Find where the given text appears and provide that cell's center as (X, Y) coordinate. 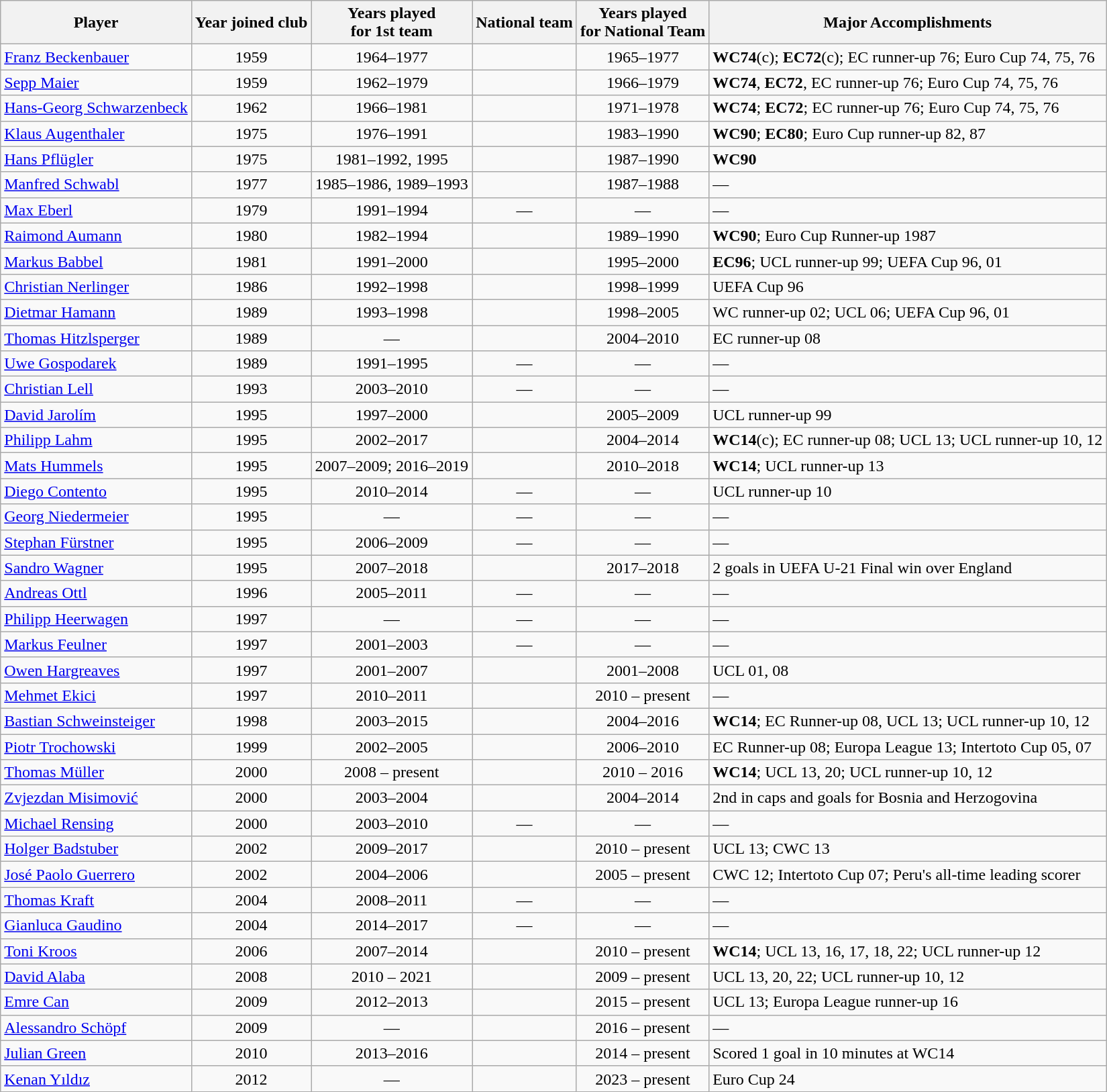
2013–2016 (392, 1053)
Diego Contento (97, 491)
1993–1998 (392, 312)
UCL 01, 08 (908, 670)
Mehmet Ekici (97, 695)
Klaus Augenthaler (97, 134)
Gianluca Gaudino (97, 926)
Owen Hargreaves (97, 670)
1962 (251, 108)
WC14; EC Runner-up 08, UCL 13; UCL runner-up 10, 12 (908, 721)
1992–1998 (392, 287)
Franz Beckenbauer (97, 57)
WC90; Euro Cup Runner-up 1987 (908, 236)
2009–2017 (392, 849)
UCL 13; Europa League runner-up 16 (908, 1002)
2006 (251, 951)
Hans Pflügler (97, 159)
2023 – present (643, 1079)
Markus Babbel (97, 261)
Alessandro Schöpf (97, 1028)
1971–1978 (643, 108)
1996 (251, 593)
2001–2007 (392, 670)
2010–2011 (392, 695)
Christian Lell (97, 389)
2008 (251, 977)
2010 (251, 1053)
Euro Cup 24 (908, 1079)
2010 – 2016 (643, 773)
UCL runner-up 10 (908, 491)
David Alaba (97, 977)
WC runner-up 02; UCL 06; UEFA Cup 96, 01 (908, 312)
1987–1988 (643, 185)
UEFA Cup 96 (908, 287)
WC14(c); EC runner-up 08; UCL 13; UCL runner-up 10, 12 (908, 440)
1998–1999 (643, 287)
2007–2014 (392, 951)
Uwe Gospodarek (97, 364)
EC Runner-up 08; Europa League 13; Intertoto Cup 05, 07 (908, 747)
2006–2009 (392, 542)
UCL runner-up 99 (908, 415)
José Paolo Guerrero (97, 875)
Stephan Fürstner (97, 542)
WC14; UCL 13, 20; UCL runner-up 10, 12 (908, 773)
Mats Hummels (97, 466)
2nd in caps and goals for Bosnia and Herzogovina (908, 798)
Dietmar Hamann (97, 312)
Years playedfor 1st team (392, 23)
1986 (251, 287)
1981 (251, 261)
2005–2011 (392, 593)
WC74(c); EC72(c); EC runner-up 76; Euro Cup 74, 75, 76 (908, 57)
2009 – present (643, 977)
1989–1990 (643, 236)
Thomas Müller (97, 773)
1977 (251, 185)
Player (97, 23)
Andreas Ottl (97, 593)
Emre Can (97, 1002)
WC90 (908, 159)
1966–1981 (392, 108)
CWC 12; Intertoto Cup 07; Peru's all-time leading scorer (908, 875)
Max Eberl (97, 210)
1999 (251, 747)
2002–2005 (392, 747)
Zvjezdan Misimović (97, 798)
National team (525, 23)
1981–1992, 1995 (392, 159)
1964–1977 (392, 57)
Manfred Schwabl (97, 185)
Philipp Heerwagen (97, 619)
Markus Feulner (97, 644)
1991–1995 (392, 364)
2007–2009; 2016–2019 (392, 466)
UCL 13, 20, 22; UCL runner-up 10, 12 (908, 977)
1991–2000 (392, 261)
2016 – present (643, 1028)
WC14; UCL 13, 16, 17, 18, 22; UCL runner-up 12 (908, 951)
2001–2003 (392, 644)
Piotr Trochowski (97, 747)
2007–2018 (392, 568)
2008 – present (392, 773)
UCL 13; CWC 13 (908, 849)
Thomas Kraft (97, 900)
2004–2006 (392, 875)
1962–1979 (392, 83)
Holger Badstuber (97, 849)
2002–2017 (392, 440)
Thomas Hitzlsperger (97, 338)
1997–2000 (392, 415)
Sepp Maier (97, 83)
Sandro Wagner (97, 568)
Major Accomplishments (908, 23)
2006–2010 (643, 747)
Julian Green (97, 1053)
WC14; UCL runner-up 13 (908, 466)
2005 – present (643, 875)
Kenan Yıldız (97, 1079)
WC74; EC72; EC runner-up 76; Euro Cup 74, 75, 76 (908, 108)
1979 (251, 210)
1980 (251, 236)
2010 – 2021 (392, 977)
Raimond Aumann (97, 236)
2012 (251, 1079)
1985–1986, 1989–1993 (392, 185)
2008–2011 (392, 900)
2004–2016 (643, 721)
1998 (251, 721)
Bastian Schweinsteiger (97, 721)
Michael Rensing (97, 824)
2012–2013 (392, 1002)
Scored 1 goal in 10 minutes at WC14 (908, 1053)
2001–2008 (643, 670)
1976–1991 (392, 134)
2003–2015 (392, 721)
1966–1979 (643, 83)
1982–1994 (392, 236)
1995–2000 (643, 261)
Year joined club (251, 23)
1993 (251, 389)
2014–2017 (392, 926)
Georg Niedermeier (97, 517)
Philipp Lahm (97, 440)
1998–2005 (643, 312)
WC90; EC80; Euro Cup runner-up 82, 87 (908, 134)
2003–2004 (392, 798)
2014 – present (643, 1053)
WC74, EC72, EC runner-up 76; Euro Cup 74, 75, 76 (908, 83)
1987–1990 (643, 159)
Years playedfor National Team (643, 23)
2005–2009 (643, 415)
2010–2014 (392, 491)
2017–2018 (643, 568)
Hans-Georg Schwarzenbeck (97, 108)
Toni Kroos (97, 951)
EC96; UCL runner-up 99; UEFA Cup 96, 01 (908, 261)
2004–2010 (643, 338)
Christian Nerlinger (97, 287)
EC runner-up 08 (908, 338)
2010–2018 (643, 466)
1983–1990 (643, 134)
2 goals in UEFA U-21 Final win over England (908, 568)
2015 – present (643, 1002)
1991–1994 (392, 210)
1965–1977 (643, 57)
David Jarolím (97, 415)
